For the text-containing cell, return its midpoint in [X, Y] coordinate format. 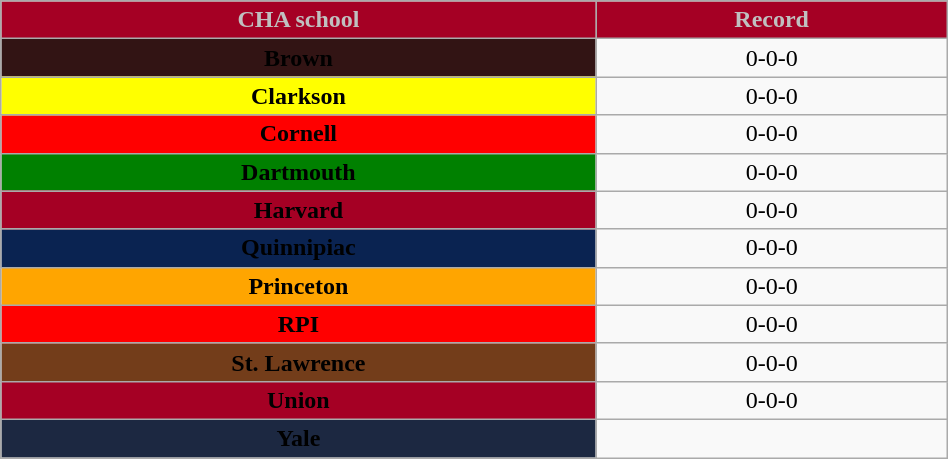
Harvard [298, 210]
Cornell [298, 134]
Union [298, 400]
Yale [298, 438]
CHA school [298, 20]
Princeton [298, 286]
St. Lawrence [298, 362]
Dartmouth [298, 172]
Brown [298, 58]
Clarkson [298, 96]
RPI [298, 324]
Record [772, 20]
Quinnipiac [298, 248]
